Return (x, y) of the center of cell containing provided text 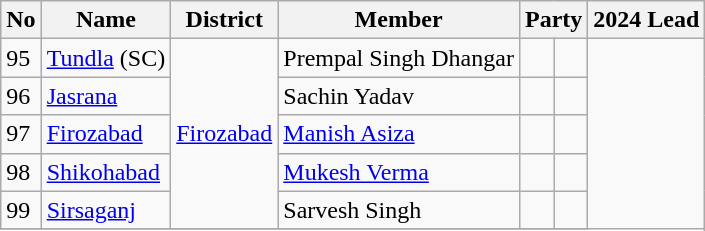
95 (21, 58)
96 (21, 96)
No (21, 20)
Tundla (SC) (106, 58)
Name (106, 20)
Prempal Singh Dhangar (399, 58)
Sarvesh Singh (399, 210)
Manish Asiza (399, 134)
99 (21, 210)
Jasrana (106, 96)
2024 Lead (646, 20)
Member (399, 20)
Sachin Yadav (399, 96)
Party (553, 20)
District (224, 20)
97 (21, 134)
Sirsaganj (106, 210)
Shikohabad (106, 172)
98 (21, 172)
Mukesh Verma (399, 172)
